Locate the cell with the specified text and output its [X, Y] center coordinate. 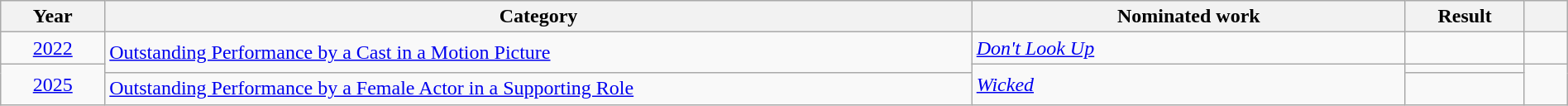
Category [538, 17]
Outstanding Performance by a Cast in a Motion Picture [538, 53]
Result [1464, 17]
Outstanding Performance by a Female Actor in a Supporting Role [538, 89]
Wicked [1188, 84]
Year [53, 17]
Don't Look Up [1188, 48]
2022 [53, 48]
2025 [53, 84]
Nominated work [1188, 17]
